Detect which cell encompasses the target text, then output its [x, y] center coordinate. 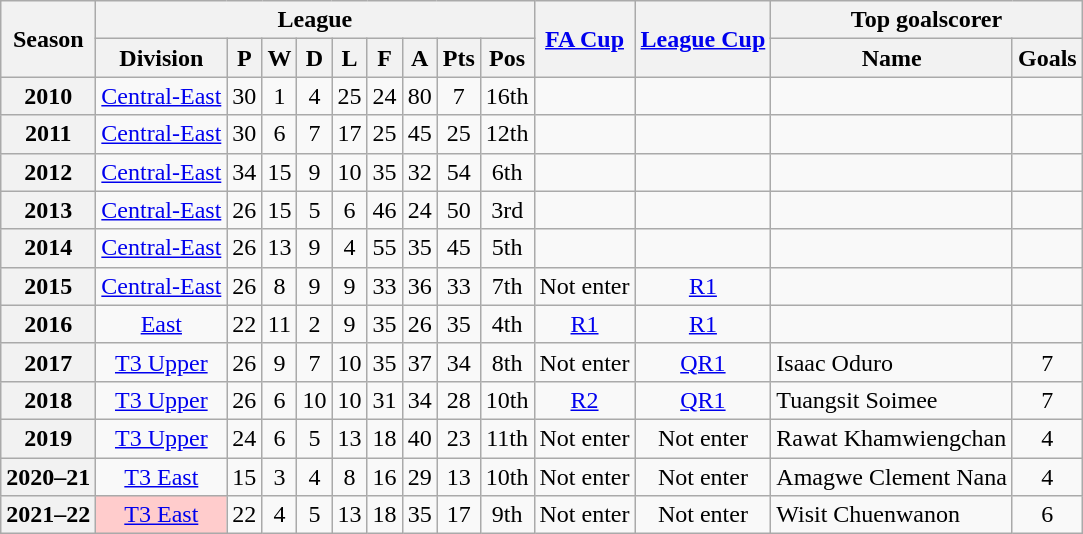
Goals [1047, 58]
Isaac Oduro [892, 362]
1 [280, 96]
P [244, 58]
East [162, 324]
16 [384, 477]
D [314, 58]
A [420, 58]
12th [507, 134]
37 [420, 362]
Wisit Chuenwanon [892, 515]
Pts [458, 58]
40 [420, 438]
3 [280, 477]
80 [420, 96]
23 [458, 438]
2010 [48, 96]
2014 [48, 248]
7th [507, 286]
2 [314, 324]
2011 [48, 134]
11 [280, 324]
2017 [48, 362]
2016 [48, 324]
F [384, 58]
2013 [48, 210]
2015 [48, 286]
11th [507, 438]
6th [507, 172]
Top goalscorer [926, 20]
50 [458, 210]
W [280, 58]
9th [507, 515]
FA Cup [584, 39]
Season [48, 39]
Pos [507, 58]
4th [507, 324]
5th [507, 248]
League [315, 20]
28 [458, 400]
31 [384, 400]
Amagwe Clement Nana [892, 477]
R2 [584, 400]
8th [507, 362]
2020–21 [48, 477]
2021–22 [48, 515]
2018 [48, 400]
2012 [48, 172]
League Cup [703, 39]
36 [420, 286]
29 [420, 477]
16th [507, 96]
32 [420, 172]
Division [162, 58]
54 [458, 172]
2019 [48, 438]
55 [384, 248]
L [350, 58]
Tuangsit Soimee [892, 400]
Rawat Khamwiengchan [892, 438]
3rd [507, 210]
46 [384, 210]
Name [892, 58]
